Output the [X, Y] coordinate of the center of the cell containing the given text.  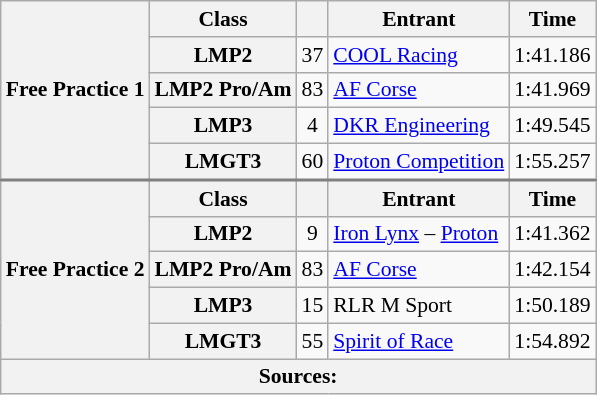
37 [313, 55]
COOL Racing [418, 55]
9 [313, 234]
Free Practice 1 [76, 90]
1:55.257 [552, 162]
Iron Lynx – Proton [418, 234]
Free Practice 2 [76, 270]
1:50.189 [552, 306]
1:41.969 [552, 90]
1:41.362 [552, 234]
DKR Engineering [418, 126]
4 [313, 126]
1:49.545 [552, 126]
Sources: [298, 377]
55 [313, 341]
Spirit of Race [418, 341]
1:54.892 [552, 341]
60 [313, 162]
RLR M Sport [418, 306]
1:42.154 [552, 270]
1:41.186 [552, 55]
Proton Competition [418, 162]
15 [313, 306]
